For the text-containing cell, return its midpoint in (x, y) coordinate format. 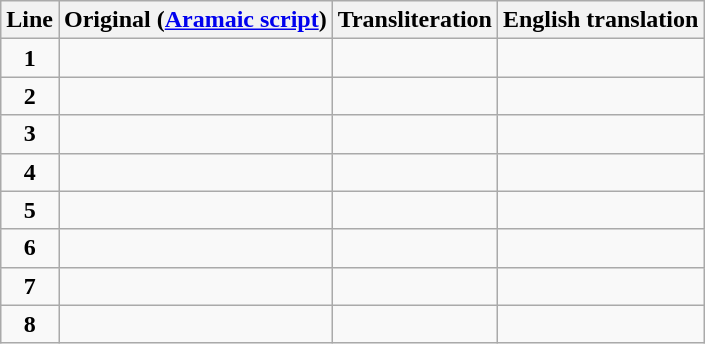
1 (30, 58)
English translation (600, 20)
7 (30, 286)
Line (30, 20)
Transliteration (414, 20)
5 (30, 210)
3 (30, 134)
8 (30, 324)
6 (30, 248)
2 (30, 96)
4 (30, 172)
Original (Aramaic script) (195, 20)
